Identify which cell holds the provided text, then report its [X, Y] central coordinate. 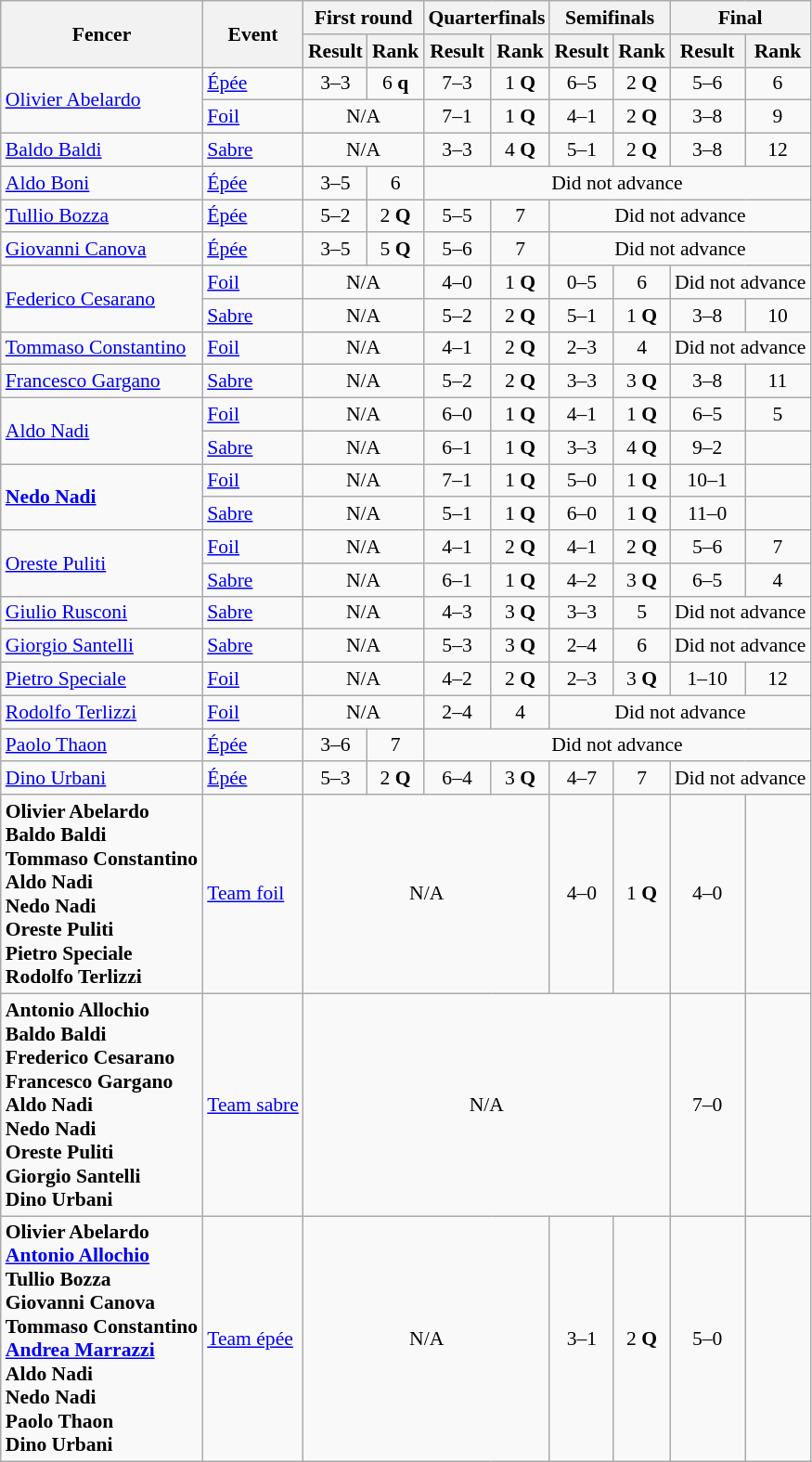
5 Q [395, 250]
Oreste Puliti [102, 563]
Baldo Baldi [102, 150]
7–3 [457, 84]
Semifinals [609, 18]
4–3 [457, 613]
9 [778, 117]
4–7 [581, 779]
Giulio Rusconi [102, 613]
0–5 [581, 282]
10–1 [707, 481]
Rodolfo Terlizzi [102, 712]
6–4 [457, 779]
Olivier Abelardo Baldo Baldi Tommaso Constantino Aldo Nadi Nedo Nadi Oreste Puliti Pietro Speciale Rodolfo Terlizzi [102, 894]
Francesco Gargano [102, 382]
Antonio Allochio Baldo Baldi Frederico Cesarano Francesco Gargano Aldo Nadi Nedo Nadi Oreste Puliti Giorgio Santelli Dino Urbani [102, 1105]
Olivier Abelardo [102, 100]
Giovanni Canova [102, 250]
Aldo Boni [102, 183]
Olivier Abelardo Antonio Allochio Tullio Bozza Giovanni Canova Tommaso Constantino Andrea Marrazzi Aldo Nadi Nedo Nadi Paolo Thaon Dino Urbani [102, 1339]
10 [778, 316]
1–10 [707, 679]
7–0 [707, 1105]
11–0 [707, 514]
Team épée [252, 1339]
3–6 [336, 745]
Final [741, 18]
3–1 [581, 1339]
Dino Urbani [102, 779]
Nedo Nadi [102, 498]
9–2 [707, 447]
11 [778, 382]
6 q [395, 84]
Paolo Thaon [102, 745]
Team sabre [252, 1105]
Federico Cesarano [102, 299]
Aldo Nadi [102, 431]
Team foil [252, 894]
Tullio Bozza [102, 216]
Fencer [102, 33]
First round [364, 18]
Quarterfinals [486, 18]
Tommaso Constantino [102, 348]
Event [252, 33]
Pietro Speciale [102, 679]
Giorgio Santelli [102, 646]
5–5 [457, 216]
